Extract the [x, y] coordinate from the center of the cell holding the provided text.  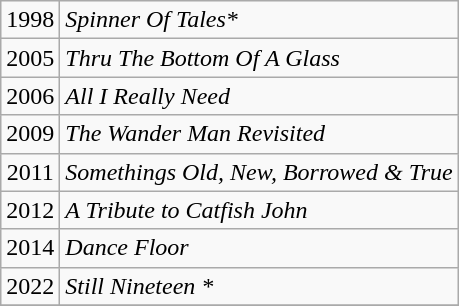
Still Nineteen * [259, 286]
2006 [30, 96]
2009 [30, 134]
The Wander Man Revisited [259, 134]
Dance Floor [259, 248]
Somethings Old, New, Borrowed & True [259, 172]
Spinner Of Tales* [259, 20]
2011 [30, 172]
2022 [30, 286]
2012 [30, 210]
A Tribute to Catfish John [259, 210]
1998 [30, 20]
2005 [30, 58]
2014 [30, 248]
Thru The Bottom Of A Glass [259, 58]
All I Really Need [259, 96]
